Detect which cell encompasses the target text, then output its (x, y) center coordinate. 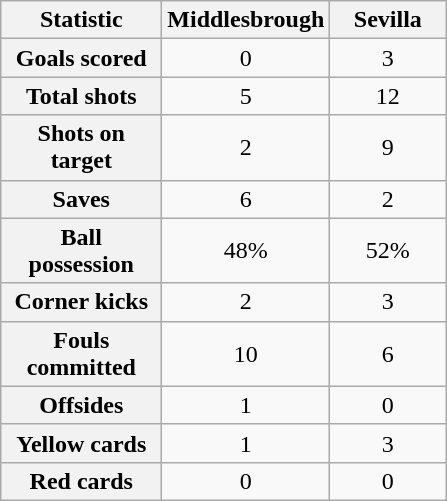
Statistic (82, 20)
Corner kicks (82, 302)
Yellow cards (82, 443)
Goals scored (82, 58)
Ball possession (82, 250)
Saves (82, 199)
Sevilla (388, 20)
Fouls committed (82, 354)
5 (246, 96)
48% (246, 250)
Total shots (82, 96)
10 (246, 354)
52% (388, 250)
Middlesbrough (246, 20)
Shots on target (82, 148)
9 (388, 148)
Red cards (82, 481)
12 (388, 96)
Offsides (82, 405)
